Pinpoint the cell where the given text exists, returning its (X, Y) midpoint coordinate. 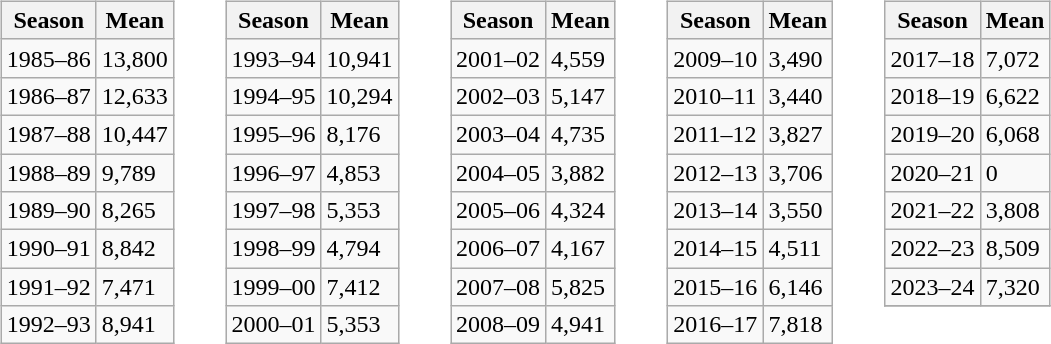
5,825 (581, 287)
7,412 (360, 287)
2012–13 (716, 173)
7,818 (798, 325)
10,447 (134, 134)
1990–91 (48, 249)
4,794 (360, 249)
2006–07 (498, 249)
1991–92 (48, 287)
2023–24 (932, 287)
1985–86 (48, 58)
2002–03 (498, 96)
8,176 (360, 134)
13,800 (134, 58)
8,941 (134, 325)
4,735 (581, 134)
2011–12 (716, 134)
2007–08 (498, 287)
2004–05 (498, 173)
8,265 (134, 211)
3,827 (798, 134)
1988–89 (48, 173)
3,440 (798, 96)
8,842 (134, 249)
2022–23 (932, 249)
3,808 (1015, 211)
4,167 (581, 249)
1986–87 (48, 96)
6,068 (1015, 134)
1989–90 (48, 211)
10,294 (360, 96)
2021–22 (932, 211)
9,789 (134, 173)
1993–94 (274, 58)
1995–96 (274, 134)
10,941 (360, 58)
8,509 (1015, 249)
2005–06 (498, 211)
2008–09 (498, 325)
2016–17 (716, 325)
1998–99 (274, 249)
7,320 (1015, 287)
7,072 (1015, 58)
2001–02 (498, 58)
1996–97 (274, 173)
6,622 (1015, 96)
2010–11 (716, 96)
2017–18 (932, 58)
1987–88 (48, 134)
4,511 (798, 249)
5,147 (581, 96)
2018–19 (932, 96)
6,146 (798, 287)
2019–20 (932, 134)
7,471 (134, 287)
2000–01 (274, 325)
3,706 (798, 173)
2009–10 (716, 58)
4,941 (581, 325)
1994–95 (274, 96)
1992–93 (48, 325)
1999–00 (274, 287)
2020–21 (932, 173)
4,853 (360, 173)
3,550 (798, 211)
1997–98 (274, 211)
3,490 (798, 58)
2014–15 (716, 249)
2013–14 (716, 211)
2003–04 (498, 134)
12,633 (134, 96)
2015–16 (716, 287)
4,559 (581, 58)
0 (1015, 173)
3,882 (581, 173)
4,324 (581, 211)
